Determine the (x, y) coordinate at the center of the cell enclosing the given text.  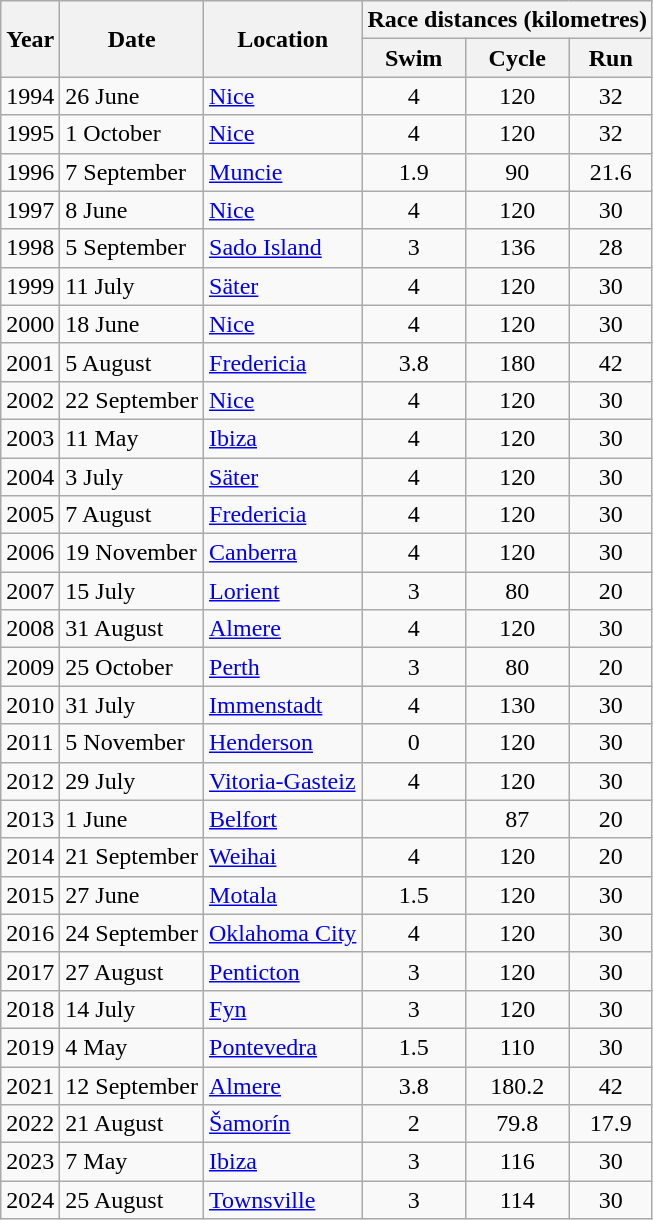
22 September (132, 400)
110 (517, 1047)
7 September (132, 172)
2024 (30, 1200)
2018 (30, 1009)
Muncie (283, 172)
2006 (30, 553)
Oklahoma City (283, 933)
2014 (30, 857)
2004 (30, 477)
180 (517, 362)
2 (414, 1124)
2017 (30, 971)
2013 (30, 819)
2007 (30, 591)
2001 (30, 362)
Canberra (283, 553)
4 May (132, 1047)
31 August (132, 629)
1997 (30, 210)
2021 (30, 1085)
130 (517, 705)
116 (517, 1162)
21.6 (610, 172)
Šamorín (283, 1124)
17.9 (610, 1124)
7 August (132, 515)
2005 (30, 515)
11 May (132, 438)
Swim (414, 58)
8 June (132, 210)
5 August (132, 362)
Henderson (283, 743)
Fyn (283, 1009)
Immenstadt (283, 705)
1999 (30, 286)
Perth (283, 667)
2019 (30, 1047)
2022 (30, 1124)
2011 (30, 743)
14 July (132, 1009)
15 July (132, 591)
31 July (132, 705)
12 September (132, 1085)
Pontevedra (283, 1047)
2002 (30, 400)
Weihai (283, 857)
5 November (132, 743)
Year (30, 39)
1998 (30, 248)
25 August (132, 1200)
Vitoria-Gasteiz (283, 781)
7 May (132, 1162)
2016 (30, 933)
27 August (132, 971)
26 June (132, 96)
2009 (30, 667)
25 October (132, 667)
11 July (132, 286)
19 November (132, 553)
180.2 (517, 1085)
2000 (30, 324)
27 June (132, 895)
21 August (132, 1124)
Cycle (517, 58)
2012 (30, 781)
Location (283, 39)
1 June (132, 819)
Belfort (283, 819)
Run (610, 58)
5 September (132, 248)
Townsville (283, 1200)
29 July (132, 781)
1 October (132, 134)
Motala (283, 895)
Sado Island (283, 248)
Date (132, 39)
3 July (132, 477)
2015 (30, 895)
1995 (30, 134)
24 September (132, 933)
136 (517, 248)
18 June (132, 324)
2010 (30, 705)
Race distances (kilometres) (508, 20)
Penticton (283, 971)
2003 (30, 438)
1996 (30, 172)
2008 (30, 629)
79.8 (517, 1124)
2023 (30, 1162)
87 (517, 819)
1.9 (414, 172)
90 (517, 172)
28 (610, 248)
114 (517, 1200)
21 September (132, 857)
Lorient (283, 591)
0 (414, 743)
1994 (30, 96)
